Identify which cell holds the provided text, then report its (x, y) central coordinate. 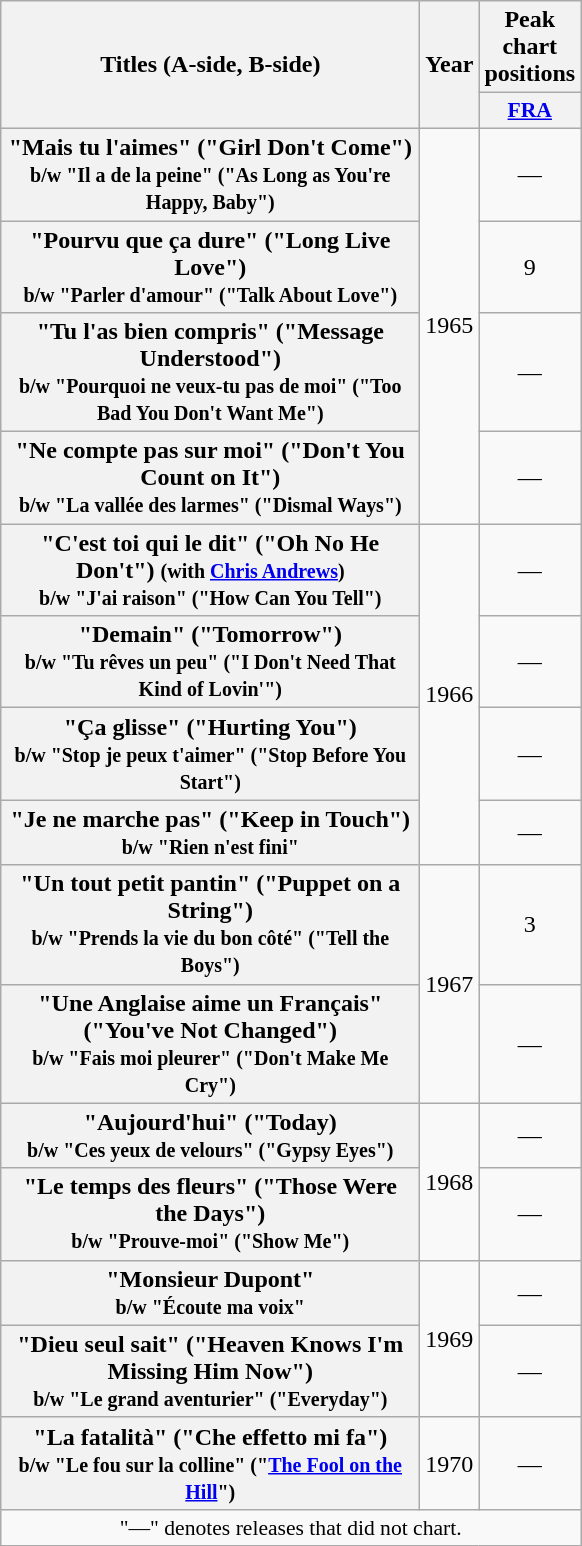
Year (450, 65)
9 (530, 266)
"Monsieur Dupont"b/w "Écoute ma voix" (210, 1292)
1965 (450, 326)
1968 (450, 1182)
3 (530, 924)
1967 (450, 984)
"Ça glisse" ("Hurting You")b/w "Stop je peux t'aimer" ("Stop Before You Start") (210, 754)
FRA (530, 111)
"Pourvu que ça dure" ("Long Live Love")b/w "Parler d'amour" ("Talk About Love") (210, 266)
1970 (450, 1463)
"Dieu seul sait" ("Heaven Knows I'm Missing Him Now")b/w "Le grand aventurier" ("Everyday") (210, 1371)
"Mais tu l'aimes" ("Girl Don't Come")b/w "Il a de la peine" ("As Long as You're Happy, Baby") (210, 174)
"C'est toi qui le dit" ("Oh No He Don't") (with Chris Andrews) b/w "J'ai raison" ("How Can You Tell") (210, 570)
"Tu l'as bien compris" ("Message Understood")b/w "Pourquoi ne veux-tu pas de moi" ("Too Bad You Don't Want Me") (210, 372)
1966 (450, 694)
"Une Anglaise aime un Français" ("You've Not Changed")b/w "Fais moi pleurer" ("Don't Make Me Cry") (210, 1044)
"Demain" ("Tomorrow")b/w "Tu rêves un peu" ("I Don't Need That Kind of Lovin'") (210, 662)
"—" denotes releases that did not chart. (291, 1527)
Titles (A-side, B-side) (210, 65)
"Ne compte pas sur moi" ("Don't You Count on It")b/w "La vallée des larmes" ("Dismal Ways") (210, 478)
"Je ne marche pas" ("Keep in Touch")b/w "Rien n'est fini" (210, 832)
"Un tout petit pantin" ("Puppet on a String")b/w "Prends la vie du bon côté" ("Tell the Boys") (210, 924)
"Le temps des fleurs" ("Those Were the Days")b/w "Prouve-moi" ("Show Me") (210, 1214)
"Aujourd'hui" ("Today)b/w "Ces yeux de velours" ("Gypsy Eyes") (210, 1136)
"La fatalità" ("Che effetto mi fa")b/w "Le fou sur la colline" ("The Fool on the Hill") (210, 1463)
Peak chart positions (530, 47)
1969 (450, 1338)
